Extract the [X, Y] coordinate from the center of the cell holding the provided text.  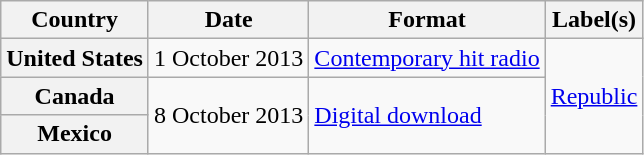
Canada [75, 96]
Digital download [427, 115]
Date [228, 20]
Country [75, 20]
United States [75, 58]
1 October 2013 [228, 58]
Contemporary hit radio [427, 58]
Format [427, 20]
Label(s) [594, 20]
Mexico [75, 134]
Republic [594, 96]
8 October 2013 [228, 115]
